Output the [X, Y] coordinate of the center of the cell containing the given text.  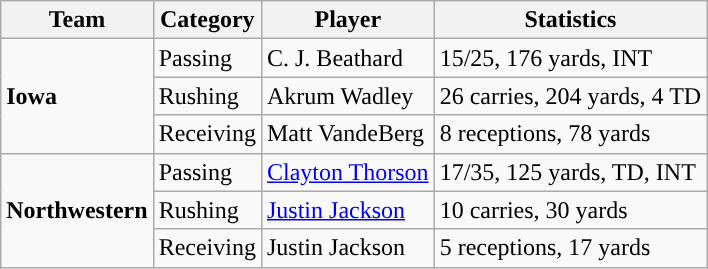
26 carries, 204 yards, 4 TD [570, 96]
Player [348, 20]
Northwestern [77, 210]
Team [77, 20]
Category [207, 20]
C. J. Beathard [348, 58]
Iowa [77, 96]
10 carries, 30 yards [570, 210]
17/35, 125 yards, TD, INT [570, 172]
Akrum Wadley [348, 96]
8 receptions, 78 yards [570, 134]
Clayton Thorson [348, 172]
Matt VandeBerg [348, 134]
5 receptions, 17 yards [570, 248]
15/25, 176 yards, INT [570, 58]
Statistics [570, 20]
